From the cell containing the given text, extract its center point as [X, Y] coordinate. 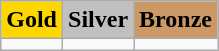
Silver [98, 20]
Bronze [176, 20]
Gold [32, 20]
